Locate the cell with the specified text and output its [X, Y] center coordinate. 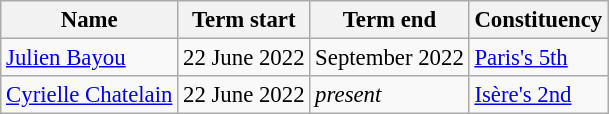
Name [90, 20]
Julien Bayou [90, 58]
Isère's 2nd [538, 95]
Cyrielle Chatelain [90, 95]
Constituency [538, 20]
Paris's 5th [538, 58]
present [390, 95]
Term start [244, 20]
September 2022 [390, 58]
Term end [390, 20]
